From the cell containing the given text, extract its center point as [x, y] coordinate. 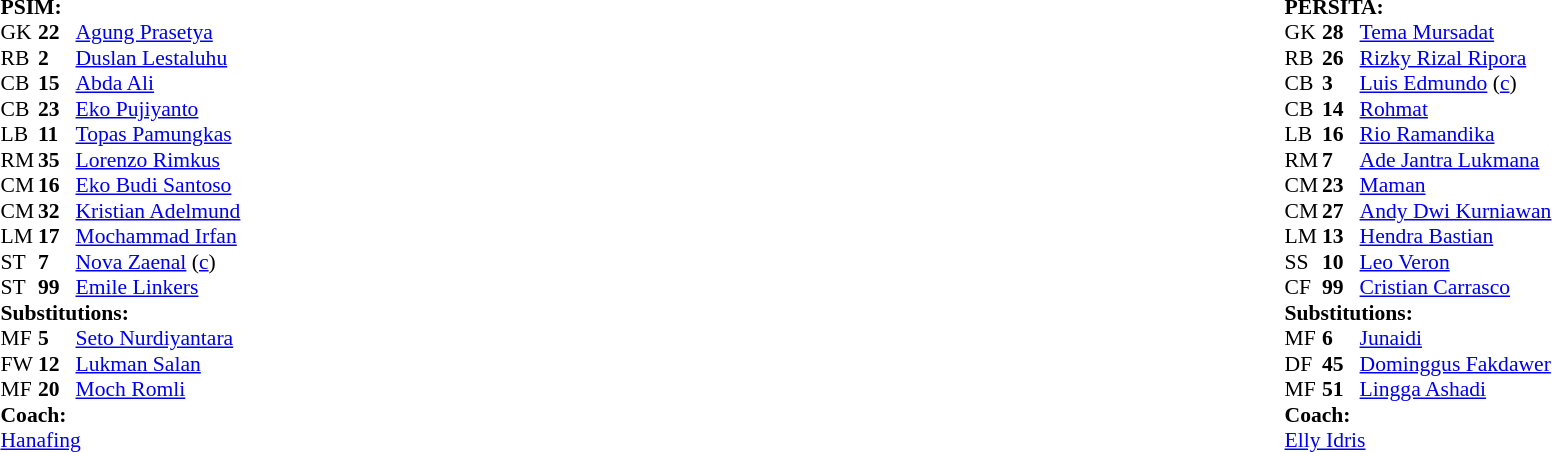
45 [1341, 364]
Leo Veron [1456, 262]
FW [19, 364]
Ade Jantra Lukmana [1456, 160]
Lingga Ashadi [1456, 389]
51 [1341, 389]
Moch Romli [158, 389]
Duslan Lestaluhu [158, 58]
32 [57, 211]
35 [57, 160]
Agung Prasetya [158, 33]
Emile Linkers [158, 287]
Cristian Carrasco [1456, 287]
Junaidi [1456, 339]
6 [1341, 339]
Tema Mursadat [1456, 33]
Hendra Bastian [1456, 237]
Andy Dwi Kurniawan [1456, 211]
Nova Zaenal (c) [158, 262]
Rizky Rizal Ripora [1456, 58]
Eko Pujiyanto [158, 109]
27 [1341, 211]
Dominggus Fakdawer [1456, 364]
12 [57, 364]
5 [57, 339]
Maman [1456, 185]
Lukman Salan [158, 364]
10 [1341, 262]
11 [57, 135]
Eko Budi Santoso [158, 185]
SS [1304, 262]
15 [57, 83]
2 [57, 58]
28 [1341, 33]
Topas Pamungkas [158, 135]
20 [57, 389]
3 [1341, 83]
Rohmat [1456, 109]
26 [1341, 58]
CF [1304, 287]
22 [57, 33]
13 [1341, 237]
DF [1304, 364]
17 [57, 237]
Luis Edmundo (c) [1456, 83]
14 [1341, 109]
Kristian Adelmund [158, 211]
Rio Ramandika [1456, 135]
Mochammad Irfan [158, 237]
Seto Nurdiyantara [158, 339]
Abda Ali [158, 83]
Lorenzo Rimkus [158, 160]
